Scan for the cell matching the given text and deliver its (x, y) coordinate at center. 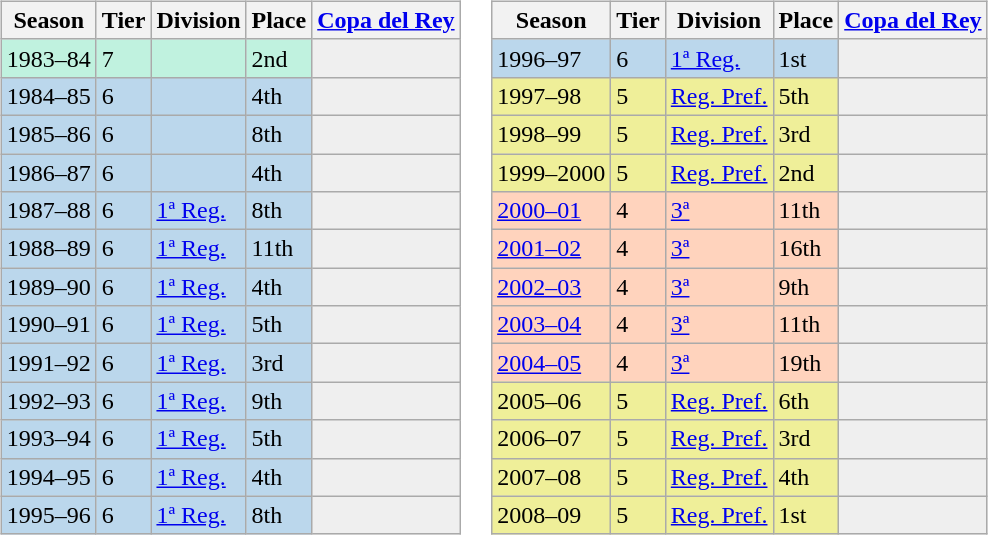
16th (806, 249)
2003–04 (552, 325)
1989–90 (48, 287)
2002–03 (552, 287)
1987–88 (48, 211)
2001–02 (552, 249)
1995–96 (48, 515)
7 (124, 58)
1986–87 (48, 173)
1998–99 (552, 134)
6th (806, 401)
1988–89 (48, 249)
2008–09 (552, 515)
19th (806, 363)
1999–2000 (552, 173)
2006–07 (552, 439)
1990–91 (48, 325)
1984–85 (48, 96)
2005–06 (552, 401)
1992–93 (48, 401)
2004–05 (552, 363)
1993–94 (48, 439)
1985–86 (48, 134)
2007–08 (552, 477)
1996–97 (552, 58)
1994–95 (48, 477)
1983–84 (48, 58)
2000–01 (552, 211)
1991–92 (48, 363)
1997–98 (552, 96)
